For the text-containing cell, return its midpoint in [X, Y] coordinate format. 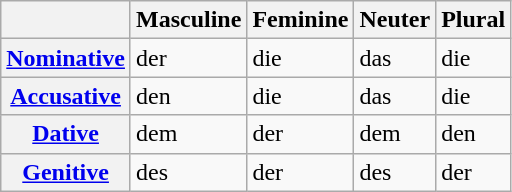
Nominative [66, 58]
Accusative [66, 96]
Feminine [300, 20]
Genitive [66, 172]
Plural [474, 20]
Masculine [188, 20]
Dative [66, 134]
Neuter [395, 20]
